Locate the cell with the specified text and output its (X, Y) center coordinate. 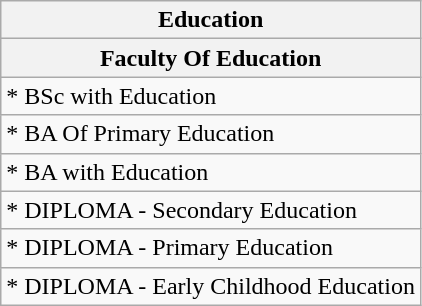
* BA Of Primary Education (211, 134)
* BA with Education (211, 172)
Education (211, 20)
* DIPLOMA - Secondary Education (211, 210)
* BSc with Education (211, 96)
* DIPLOMA - Early Childhood Education (211, 286)
Faculty Of Education (211, 58)
* DIPLOMA - Primary Education (211, 248)
